Detect which cell encompasses the target text, then output its [x, y] center coordinate. 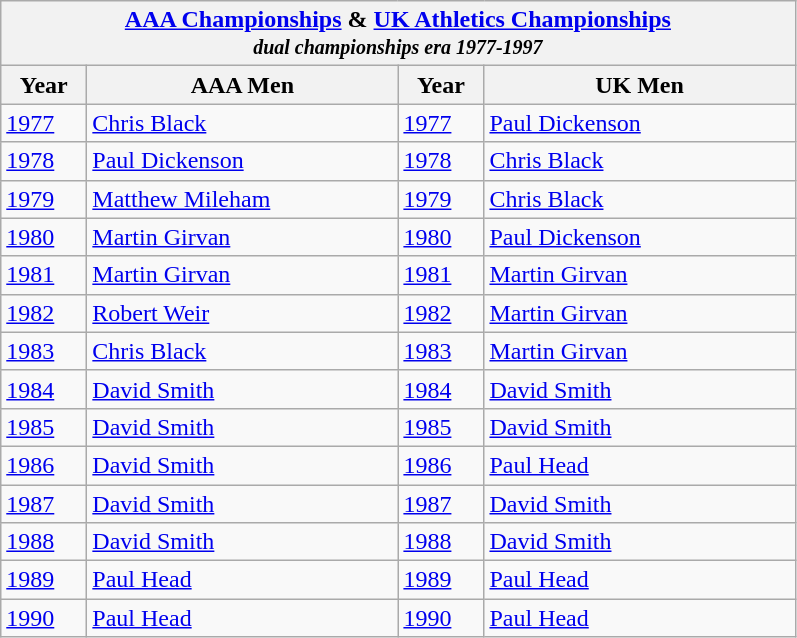
UK Men [640, 85]
AAA Championships & UK Athletics Championshipsdual championships era 1977-1997 [398, 34]
Robert Weir [242, 313]
AAA Men [242, 85]
Matthew Mileham [242, 199]
